Return [X, Y] of the center of cell containing provided text 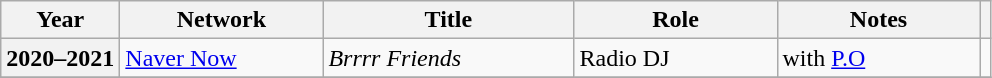
Brrrr Friends [448, 58]
Title [448, 20]
Role [676, 20]
Radio DJ [676, 58]
with P.O [878, 58]
Naver Now [222, 58]
2020–2021 [60, 58]
Year [60, 20]
Notes [878, 20]
Network [222, 20]
